Provide the [x, y] coordinate of the cell's center where the given text is located.  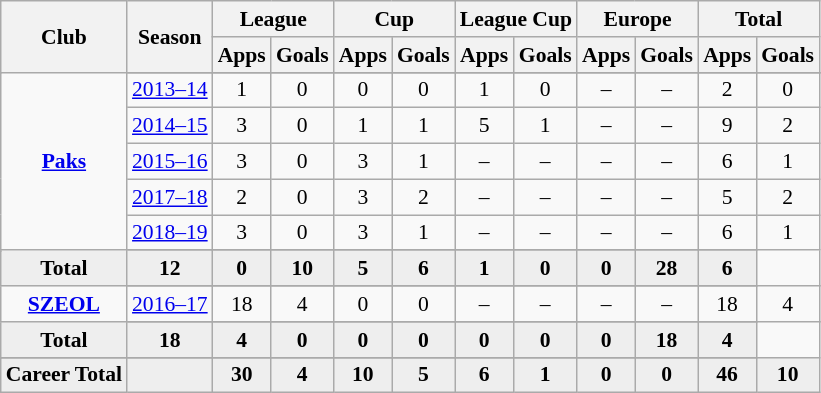
Season [170, 36]
28 [666, 269]
2018–19 [170, 233]
2017–18 [170, 197]
Career Total [64, 375]
2016–17 [170, 304]
Club [64, 36]
Cup [394, 19]
9 [727, 126]
Paks [64, 161]
2013–14 [170, 90]
Europe [638, 19]
2015–16 [170, 162]
30 [242, 375]
46 [727, 375]
League Cup [516, 19]
2014–15 [170, 126]
League [274, 19]
12 [170, 269]
SZEOL [64, 304]
